Return the [X, Y] coordinate for the center point of the cell that contains the specified text.  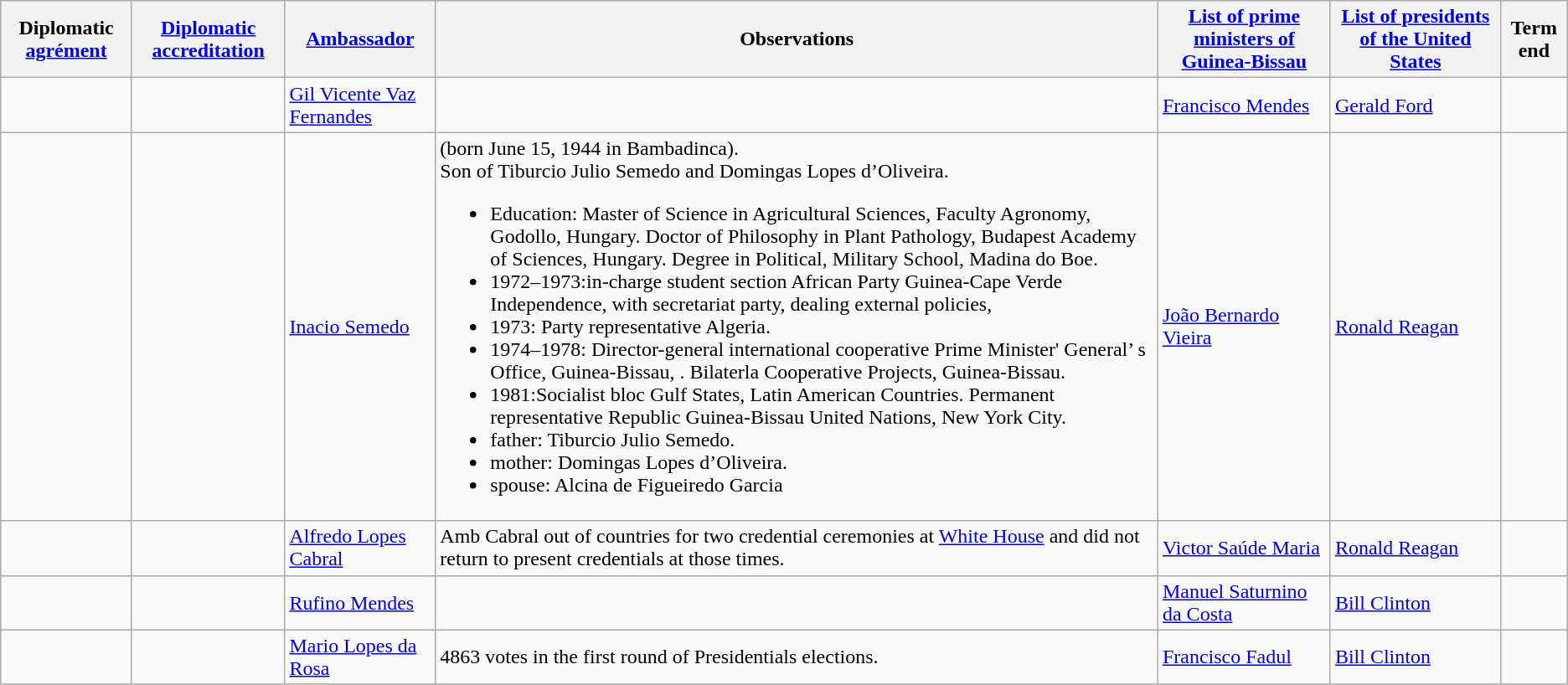
Rufino Mendes [360, 603]
Francisco Fadul [1244, 657]
Victor Saúde Maria [1244, 548]
Alfredo Lopes Cabral [360, 548]
Observations [797, 39]
List of prime ministers of Guinea-Bissau [1244, 39]
Ambassador [360, 39]
Manuel Saturnino da Costa [1244, 603]
João Bernardo Vieira [1244, 327]
Francisco Mendes [1244, 106]
Amb Cabral out of countries for two credential ceremonies at White House and did not return to present credentials at those times. [797, 548]
Mario Lopes da Rosa [360, 657]
Gerald Ford [1416, 106]
Diplomatic accreditation [208, 39]
4863 votes in the first round of Presidentials elections. [797, 657]
List of presidents of the United States [1416, 39]
Diplomatic agrément [67, 39]
Inacio Semedo [360, 327]
Gil Vicente Vaz Fernandes [360, 106]
Term end [1534, 39]
